For the text-containing cell, return its midpoint in [X, Y] coordinate format. 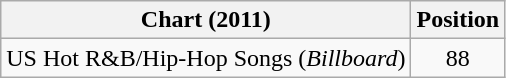
Position [458, 20]
US Hot R&B/Hip-Hop Songs (Billboard) [206, 58]
Chart (2011) [206, 20]
88 [458, 58]
